Return [X, Y] of the center of cell containing provided text 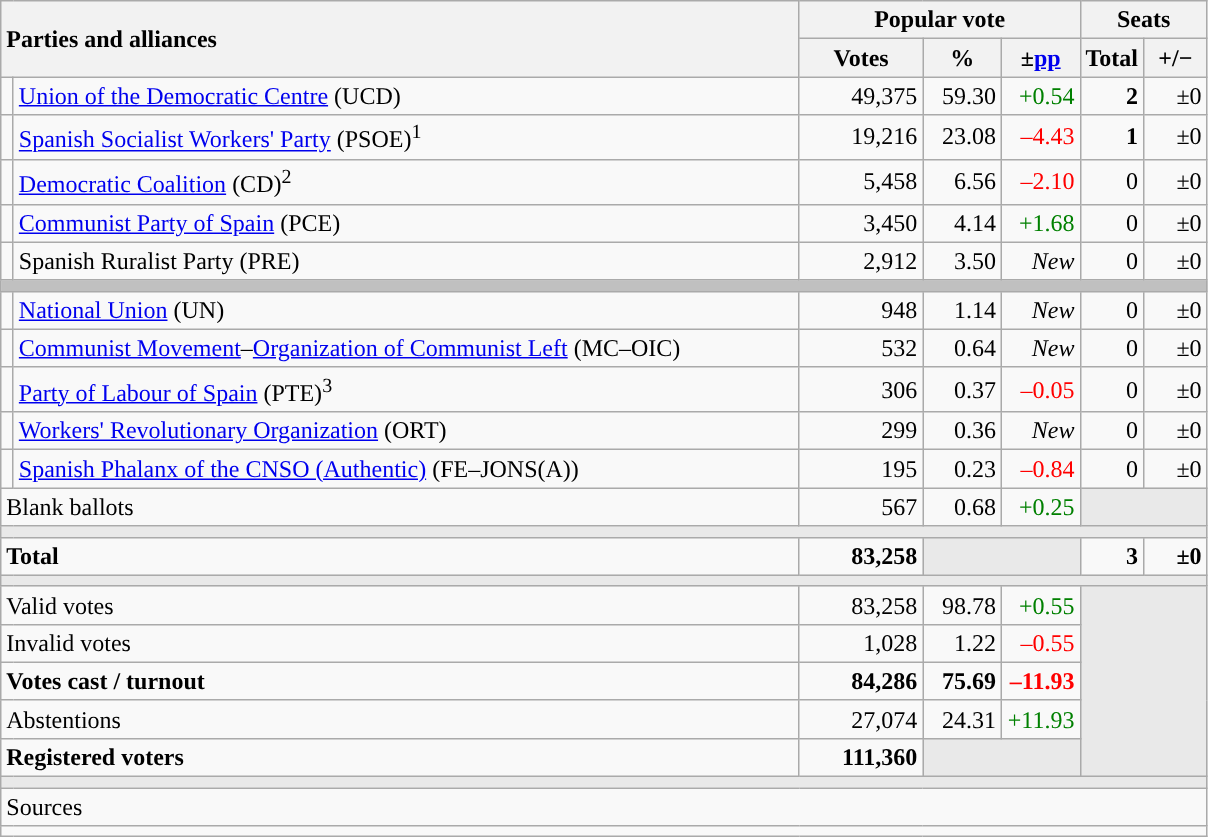
567 [861, 507]
5,458 [861, 182]
Spanish Socialist Workers' Party (PSOE)1 [406, 138]
+0.54 [1040, 96]
4.14 [962, 223]
Blank ballots [400, 507]
Parties and alliances [400, 39]
23.08 [962, 138]
+/− [1176, 58]
±pp [1040, 58]
–0.05 [1040, 390]
Votes cast / turnout [400, 681]
–0.84 [1040, 469]
195 [861, 469]
1 [1112, 138]
1,028 [861, 643]
3.50 [962, 261]
84,286 [861, 681]
299 [861, 431]
Sources [604, 807]
–0.55 [1040, 643]
532 [861, 348]
2 [1112, 96]
306 [861, 390]
1.22 [962, 643]
Party of Labour of Spain (PTE)3 [406, 390]
948 [861, 310]
+1.68 [1040, 223]
Union of the Democratic Centre (UCD) [406, 96]
Invalid votes [400, 643]
98.78 [962, 605]
3 [1112, 556]
24.31 [962, 719]
+0.25 [1040, 507]
+11.93 [1040, 719]
Communist Movement–Organization of Communist Left (MC–OIC) [406, 348]
0.23 [962, 469]
0.68 [962, 507]
Spanish Ruralist Party (PRE) [406, 261]
3,450 [861, 223]
Valid votes [400, 605]
75.69 [962, 681]
% [962, 58]
Democratic Coalition (CD)2 [406, 182]
19,216 [861, 138]
49,375 [861, 96]
0.36 [962, 431]
Spanish Phalanx of the CNSO (Authentic) (FE–JONS(A)) [406, 469]
National Union (UN) [406, 310]
Communist Party of Spain (PCE) [406, 223]
Abstentions [400, 719]
Seats [1144, 20]
0.64 [962, 348]
Popular vote [940, 20]
Workers' Revolutionary Organization (ORT) [406, 431]
27,074 [861, 719]
2,912 [861, 261]
59.30 [962, 96]
1.14 [962, 310]
–11.93 [1040, 681]
+0.55 [1040, 605]
Votes [861, 58]
Registered voters [400, 758]
111,360 [861, 758]
6.56 [962, 182]
0.37 [962, 390]
–4.43 [1040, 138]
–2.10 [1040, 182]
